For the text-containing cell, return its midpoint in [X, Y] coordinate format. 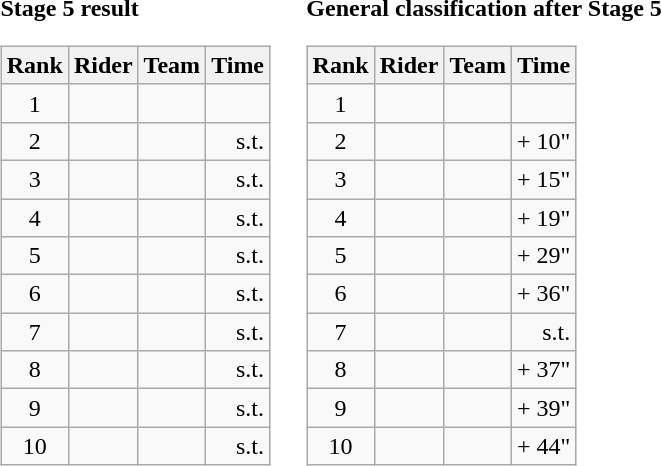
+ 15" [543, 179]
+ 37" [543, 370]
+ 36" [543, 294]
+ 10" [543, 141]
+ 19" [543, 217]
+ 44" [543, 446]
+ 39" [543, 408]
+ 29" [543, 256]
